Output the [X, Y] coordinate of the center of the cell containing the given text.  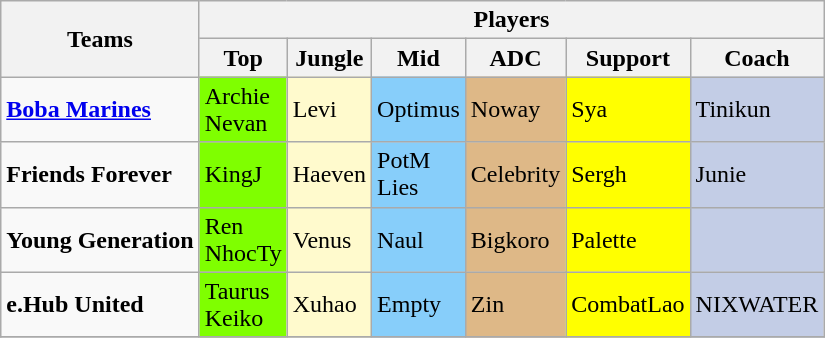
Optimus [419, 110]
Levi [329, 110]
Xuhao [329, 304]
e.Hub United [100, 304]
ADC [515, 58]
Palette [628, 240]
Young Generation [100, 240]
Taurus Keiko [243, 304]
Haeven [329, 174]
Top [243, 58]
Friends Forever [100, 174]
Sya [628, 110]
Empty [419, 304]
Noway [515, 110]
Coach [757, 58]
PotM Lies [419, 174]
CombatLao [628, 304]
Support [628, 58]
NIXWATER [757, 304]
Ren NhocTy [243, 240]
KingJ [243, 174]
Boba Marines [100, 110]
Players [512, 20]
Naul [419, 240]
Junie [757, 174]
Tinikun [757, 110]
Zin [515, 304]
Celebrity [515, 174]
Bigkoro [515, 240]
Sergh [628, 174]
Jungle [329, 58]
Venus [329, 240]
Archie Nevan [243, 110]
Mid [419, 58]
Teams [100, 39]
